Pinpoint the cell where the given text exists, returning its [x, y] midpoint coordinate. 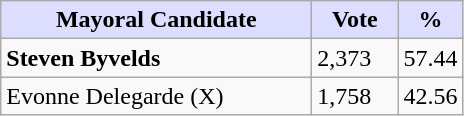
Evonne Delegarde (X) [156, 96]
Mayoral Candidate [156, 20]
% [430, 20]
2,373 [355, 58]
42.56 [430, 96]
57.44 [430, 58]
Vote [355, 20]
1,758 [355, 96]
Steven Byvelds [156, 58]
